Search for the cell housing the specified text and yield its (x, y) center coordinate. 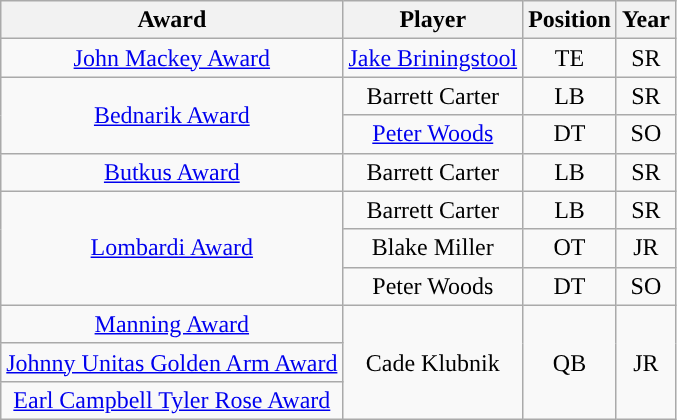
Position (570, 20)
Blake Miller (433, 248)
Player (433, 20)
Cade Klubnik (433, 362)
Lombardi Award (172, 248)
Manning Award (172, 324)
Earl Campbell Tyler Rose Award (172, 400)
Jake Briningstool (433, 58)
Award (172, 20)
Year (646, 20)
Butkus Award (172, 172)
QB (570, 362)
TE (570, 58)
Johnny Unitas Golden Arm Award (172, 362)
Bednarik Award (172, 115)
OT (570, 248)
John Mackey Award (172, 58)
